Extract the [X, Y] coordinate from the center of the cell holding the provided text.  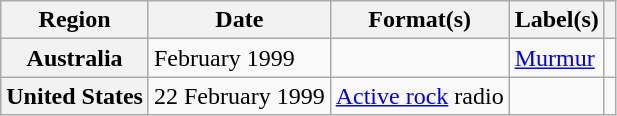
Active rock radio [420, 96]
Label(s) [556, 20]
22 February 1999 [239, 96]
United States [75, 96]
February 1999 [239, 58]
Date [239, 20]
Murmur [556, 58]
Format(s) [420, 20]
Region [75, 20]
Australia [75, 58]
